For the text-containing cell, return its midpoint in (x, y) coordinate format. 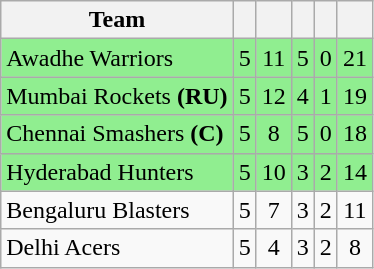
12 (274, 96)
Mumbai Rockets (RU) (117, 96)
19 (354, 96)
7 (274, 210)
Delhi Acers (117, 248)
Chennai Smashers (C) (117, 134)
10 (274, 172)
18 (354, 134)
1 (326, 96)
Hyderabad Hunters (117, 172)
Team (117, 20)
14 (354, 172)
Awadhe Warriors (117, 58)
21 (354, 58)
Bengaluru Blasters (117, 210)
